Output the (X, Y) coordinate of the center of the cell containing the given text.  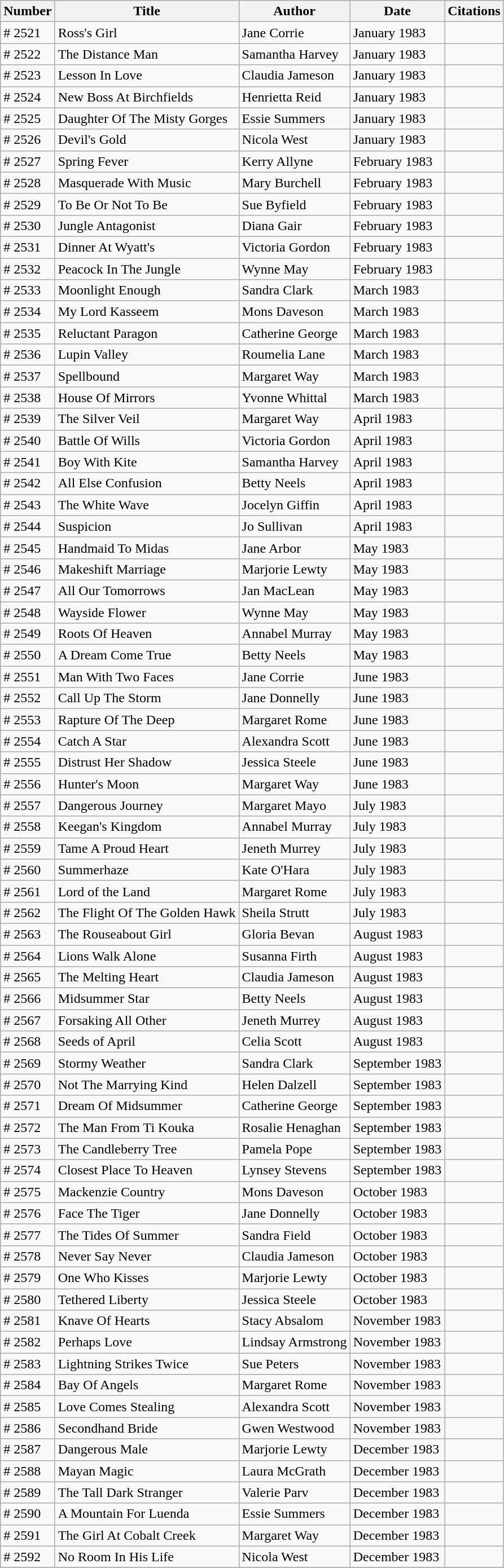
Man With Two Faces (147, 677)
Moonlight Enough (147, 290)
# 2575 (28, 1192)
# 2550 (28, 655)
Love Comes Stealing (147, 1407)
Rosalie Henaghan (295, 1127)
# 2561 (28, 891)
Lions Walk Alone (147, 956)
The Flight Of The Golden Hawk (147, 913)
# 2538 (28, 398)
Pamela Pope (295, 1149)
# 2578 (28, 1256)
# 2570 (28, 1085)
# 2562 (28, 913)
# 2568 (28, 1042)
# 2573 (28, 1149)
Mary Burchell (295, 183)
# 2542 (28, 483)
# 2545 (28, 548)
Makeshift Marriage (147, 569)
The Melting Heart (147, 977)
Lightning Strikes Twice (147, 1364)
# 2524 (28, 97)
Bay Of Angels (147, 1385)
Masquerade With Music (147, 183)
# 2521 (28, 33)
Suspicion (147, 526)
Helen Dalzell (295, 1085)
Handmaid To Midas (147, 548)
# 2527 (28, 161)
Sue Byfield (295, 204)
Sheila Strutt (295, 913)
# 2534 (28, 312)
# 2539 (28, 419)
Valerie Parv (295, 1492)
New Boss At Birchfields (147, 97)
Jocelyn Giffin (295, 505)
Forsaking All Other (147, 1020)
# 2531 (28, 247)
# 2532 (28, 269)
# 2588 (28, 1471)
Tame A Proud Heart (147, 848)
Roumelia Lane (295, 355)
# 2564 (28, 956)
Midsummer Star (147, 999)
Author (295, 11)
Stacy Absalom (295, 1321)
Ross's Girl (147, 33)
Tethered Liberty (147, 1299)
Catch A Star (147, 741)
Laura McGrath (295, 1471)
# 2548 (28, 612)
Spellbound (147, 376)
# 2536 (28, 355)
Sandra Field (295, 1235)
The Candleberry Tree (147, 1149)
The Distance Man (147, 54)
Yvonne Whittal (295, 398)
Closest Place To Heaven (147, 1170)
Jungle Antagonist (147, 226)
# 2565 (28, 977)
# 2553 (28, 720)
# 2533 (28, 290)
# 2574 (28, 1170)
Boy With Kite (147, 462)
# 2571 (28, 1106)
Citations (474, 11)
# 2586 (28, 1428)
Dangerous Journey (147, 805)
Wayside Flower (147, 612)
Stormy Weather (147, 1063)
Jo Sullivan (295, 526)
Lord of the Land (147, 891)
All Else Confusion (147, 483)
The Rouseabout Girl (147, 934)
Lindsay Armstrong (295, 1342)
The Silver Veil (147, 419)
# 2563 (28, 934)
# 2530 (28, 226)
Rapture Of The Deep (147, 720)
Gloria Bevan (295, 934)
# 2523 (28, 76)
# 2528 (28, 183)
Roots Of Heaven (147, 634)
The Tall Dark Stranger (147, 1492)
Lupin Valley (147, 355)
Jane Arbor (295, 548)
# 2569 (28, 1063)
Summerhaze (147, 870)
Face The Tiger (147, 1213)
# 2584 (28, 1385)
Battle Of Wills (147, 441)
Not The Marrying Kind (147, 1085)
The Tides Of Summer (147, 1235)
# 2544 (28, 526)
# 2567 (28, 1020)
Reluctant Paragon (147, 333)
Hunter's Moon (147, 784)
# 2580 (28, 1299)
# 2557 (28, 805)
Peacock In The Jungle (147, 269)
Keegan's Kingdom (147, 827)
# 2581 (28, 1321)
Date (397, 11)
# 2589 (28, 1492)
# 2537 (28, 376)
No Room In His Life (147, 1557)
House Of Mirrors (147, 398)
The White Wave (147, 505)
Susanna Firth (295, 956)
# 2546 (28, 569)
Perhaps Love (147, 1342)
Call Up The Storm (147, 698)
Margaret Mayo (295, 805)
Seeds of April (147, 1042)
# 2540 (28, 441)
# 2543 (28, 505)
Celia Scott (295, 1042)
# 2560 (28, 870)
Kerry Allyne (295, 161)
# 2558 (28, 827)
Mackenzie Country (147, 1192)
All Our Tomorrows (147, 591)
# 2592 (28, 1557)
# 2566 (28, 999)
# 2551 (28, 677)
# 2526 (28, 140)
Kate O'Hara (295, 870)
# 2587 (28, 1450)
Devil's Gold (147, 140)
Secondhand Bride (147, 1428)
Daughter Of The Misty Gorges (147, 118)
Number (28, 11)
Lesson In Love (147, 76)
Sue Peters (295, 1364)
Knave Of Hearts (147, 1321)
# 2552 (28, 698)
# 2549 (28, 634)
# 2559 (28, 848)
Henrietta Reid (295, 97)
# 2525 (28, 118)
# 2579 (28, 1278)
Dream Of Midsummer (147, 1106)
My Lord Kasseem (147, 312)
# 2576 (28, 1213)
# 2529 (28, 204)
Never Say Never (147, 1256)
The Man From Ti Kouka (147, 1127)
A Dream Come True (147, 655)
# 2583 (28, 1364)
# 2590 (28, 1514)
Gwen Westwood (295, 1428)
Mayan Magic (147, 1471)
# 2541 (28, 462)
The Girl At Cobalt Creek (147, 1535)
# 2554 (28, 741)
Dangerous Male (147, 1450)
# 2591 (28, 1535)
Spring Fever (147, 161)
To Be Or Not To Be (147, 204)
# 2555 (28, 763)
Title (147, 11)
A Mountain For Luenda (147, 1514)
Lynsey Stevens (295, 1170)
Jan MacLean (295, 591)
# 2577 (28, 1235)
# 2582 (28, 1342)
# 2522 (28, 54)
Distrust Her Shadow (147, 763)
# 2535 (28, 333)
Diana Gair (295, 226)
Dinner At Wyatt's (147, 247)
# 2547 (28, 591)
# 2556 (28, 784)
# 2572 (28, 1127)
# 2585 (28, 1407)
One Who Kisses (147, 1278)
